Return the [x, y] coordinate for the center point of the cell that contains the specified text.  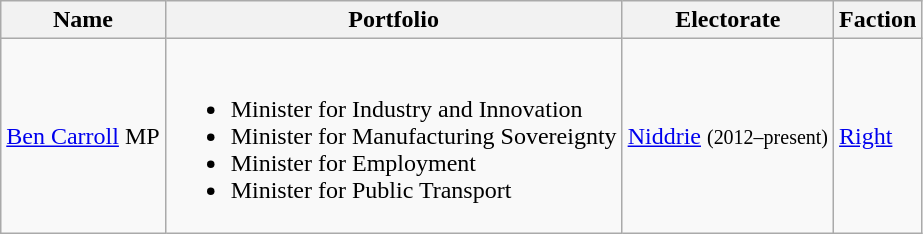
Ben Carroll MP [83, 136]
Name [83, 20]
Electorate [728, 20]
Faction [878, 20]
Right [878, 136]
Portfolio [394, 20]
Niddrie (2012–present) [728, 136]
Minister for Industry and InnovationMinister for Manufacturing SovereigntyMinister for EmploymentMinister for Public Transport [394, 136]
